Capture the cell that displays the provided text and extract its [X, Y] central coordinate. 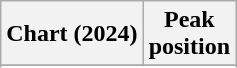
Peakposition [189, 34]
Chart (2024) [72, 34]
